Search for the cell housing the specified text and yield its (x, y) center coordinate. 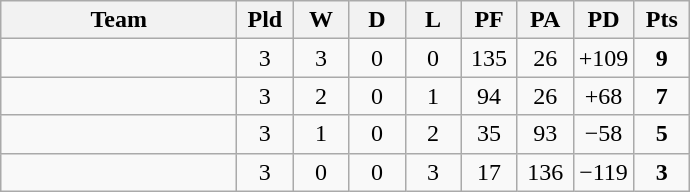
W (321, 20)
94 (489, 96)
136 (545, 172)
L (433, 20)
17 (489, 172)
D (377, 20)
Team (119, 20)
+68 (604, 96)
35 (489, 134)
PD (604, 20)
135 (489, 58)
−58 (604, 134)
Pld (265, 20)
+109 (604, 58)
PF (489, 20)
9 (662, 58)
93 (545, 134)
−119 (604, 172)
7 (662, 96)
Pts (662, 20)
5 (662, 134)
PA (545, 20)
